Locate the cell with the specified text and output its (X, Y) center coordinate. 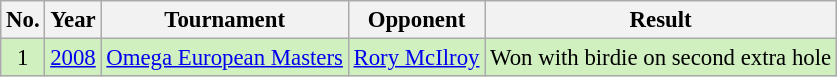
Won with birdie on second extra hole (661, 58)
2008 (73, 58)
Result (661, 20)
No. (23, 20)
Rory McIlroy (416, 58)
Year (73, 20)
1 (23, 58)
Omega European Masters (224, 58)
Opponent (416, 20)
Tournament (224, 20)
